Determine the [X, Y] coordinate at the center of the cell enclosing the given text.  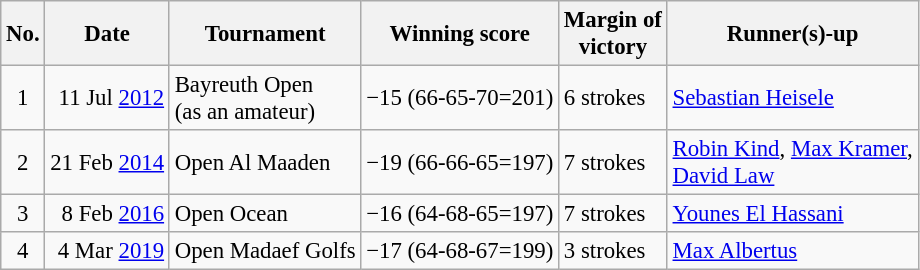
2 [23, 162]
Max Albertus [792, 251]
8 Feb 2016 [107, 214]
Robin Kind, Max Kramer, David Law [792, 162]
−16 (64-68-65=197) [460, 214]
−15 (66-65-70=201) [460, 98]
−19 (66-66-65=197) [460, 162]
3 [23, 214]
Open Al Maaden [265, 162]
4 Mar 2019 [107, 251]
1 [23, 98]
Margin ofvictory [614, 34]
Younes El Hassani [792, 214]
−17 (64-68-67=199) [460, 251]
Runner(s)-up [792, 34]
21 Feb 2014 [107, 162]
No. [23, 34]
Open Madaef Golfs [265, 251]
11 Jul 2012 [107, 98]
Open Ocean [265, 214]
Sebastian Heisele [792, 98]
3 strokes [614, 251]
4 [23, 251]
Winning score [460, 34]
Date [107, 34]
Bayreuth Open(as an amateur) [265, 98]
Tournament [265, 34]
6 strokes [614, 98]
